Locate the cell with the specified text and output its [X, Y] center coordinate. 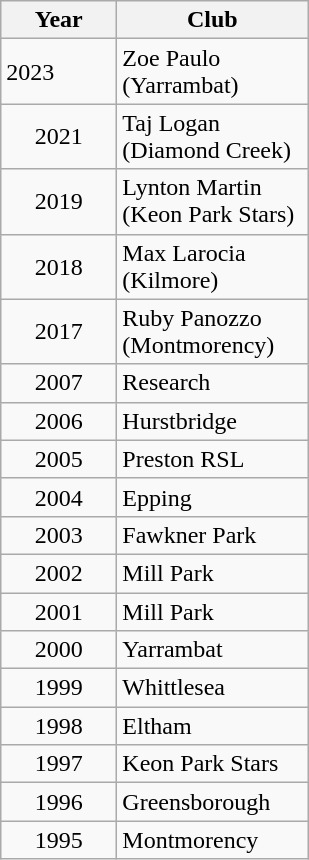
Club [212, 20]
2018 [59, 266]
Lynton Martin (Keon Park Stars) [212, 202]
Ruby Panozzo (Montmorency) [212, 332]
2001 [59, 611]
1998 [59, 726]
Max Larocia (Kilmore) [212, 266]
Greensborough [212, 802]
2004 [59, 497]
Preston RSL [212, 459]
2003 [59, 535]
2006 [59, 421]
Epping [212, 497]
Montmorency [212, 840]
Whittlesea [212, 688]
2000 [59, 650]
2017 [59, 332]
Yarrambat [212, 650]
1995 [59, 840]
Zoe Paulo (Yarrambat) [212, 72]
Fawkner Park [212, 535]
1999 [59, 688]
Keon Park Stars [212, 764]
2002 [59, 573]
Taj Logan (Diamond Creek) [212, 136]
Research [212, 383]
2023 [59, 72]
Eltham [212, 726]
Hurstbridge [212, 421]
2005 [59, 459]
2019 [59, 202]
2007 [59, 383]
1996 [59, 802]
Year [59, 20]
1997 [59, 764]
2021 [59, 136]
